Identify which cell holds the provided text, then report its (x, y) central coordinate. 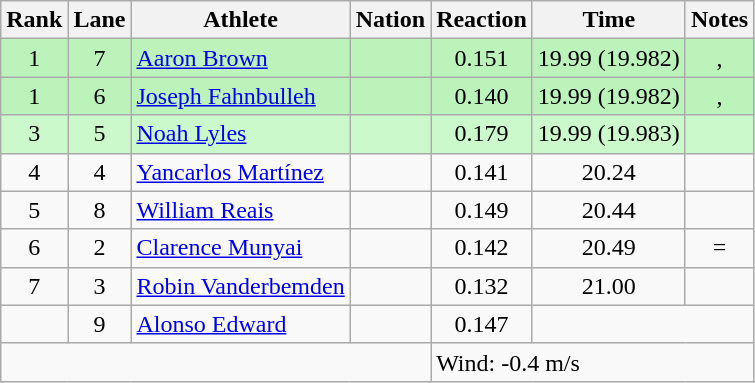
9 (100, 324)
Time (608, 20)
0.141 (482, 172)
Notes (719, 20)
Lane (100, 20)
Athlete (240, 20)
0.142 (482, 248)
Aaron Brown (240, 58)
Wind: -0.4 m/s (592, 362)
0.147 (482, 324)
= (719, 248)
20.44 (608, 210)
Yancarlos Martínez (240, 172)
0.140 (482, 96)
0.151 (482, 58)
8 (100, 210)
21.00 (608, 286)
Reaction (482, 20)
0.149 (482, 210)
0.179 (482, 134)
Robin Vanderbemden (240, 286)
William Reais (240, 210)
2 (100, 248)
Rank (34, 20)
Alonso Edward (240, 324)
Nation (390, 20)
Clarence Munyai (240, 248)
20.49 (608, 248)
20.24 (608, 172)
19.99 (19.983) (608, 134)
Joseph Fahnbulleh (240, 96)
Noah Lyles (240, 134)
0.132 (482, 286)
